Identify which cell holds the provided text, then report its (X, Y) central coordinate. 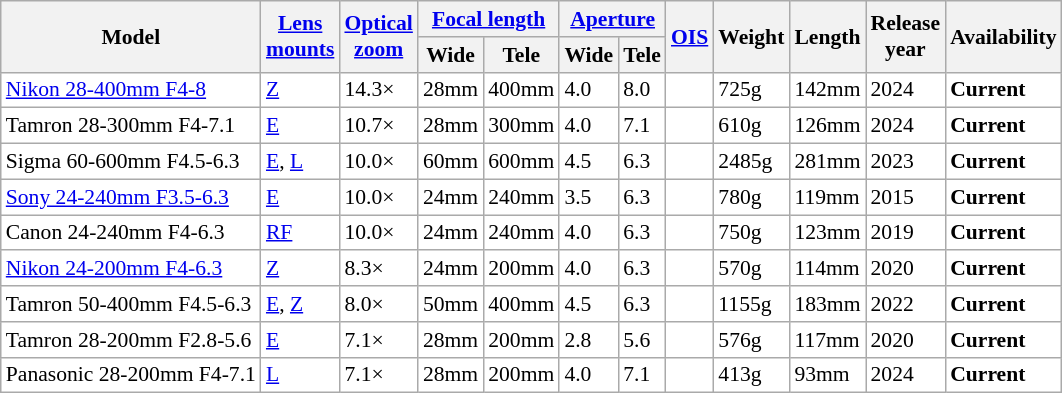
725g (751, 90)
Tamron 28-200mm F2.8-5.6 (131, 340)
60mm (450, 162)
E, L (300, 162)
93mm (827, 375)
750g (751, 233)
570g (751, 269)
413g (751, 375)
576g (751, 340)
Nikon 28-400mm F4-8 (131, 90)
114mm (827, 269)
2015 (906, 197)
610g (751, 126)
2022 (906, 304)
Length (827, 36)
10.7× (378, 126)
281mm (827, 162)
300mm (521, 126)
50mm (450, 304)
14.3× (378, 90)
Releaseyear (906, 36)
3.5 (588, 197)
Nikon 24-200mm F4-6.3 (131, 269)
Availability (1003, 36)
119mm (827, 197)
8.0 (642, 90)
123mm (827, 233)
1155g (751, 304)
126mm (827, 126)
600mm (521, 162)
Sigma 60-600mm F4.5-6.3 (131, 162)
2019 (906, 233)
RF (300, 233)
Panasonic 28-200mm F4-7.1 (131, 375)
142mm (827, 90)
Model (131, 36)
Aperture (612, 19)
780g (751, 197)
Lensmounts (300, 36)
Weight (751, 36)
2023 (906, 162)
Tamron 28-300mm F4-7.1 (131, 126)
OIS (690, 36)
Canon 24-240mm F4-6.3 (131, 233)
117mm (827, 340)
Sony 24-240mm F3.5-6.3 (131, 197)
183mm (827, 304)
Focal length (488, 19)
2485g (751, 162)
2.8 (588, 340)
Opticalzoom (378, 36)
E, Z (300, 304)
8.0× (378, 304)
Tamron 50-400mm F4.5-6.3 (131, 304)
8.3× (378, 269)
L (300, 375)
5.6 (642, 340)
